Return (x, y) of the center of cell containing provided text 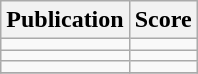
Score (163, 20)
Publication (65, 20)
